Determine the (X, Y) coordinate at the center of the cell enclosing the given text.  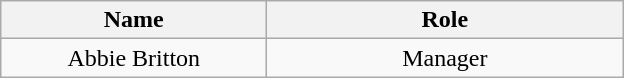
Role (445, 20)
Abbie Britton (134, 58)
Name (134, 20)
Manager (445, 58)
